Output the [x, y] coordinate of the center of the cell containing the given text.  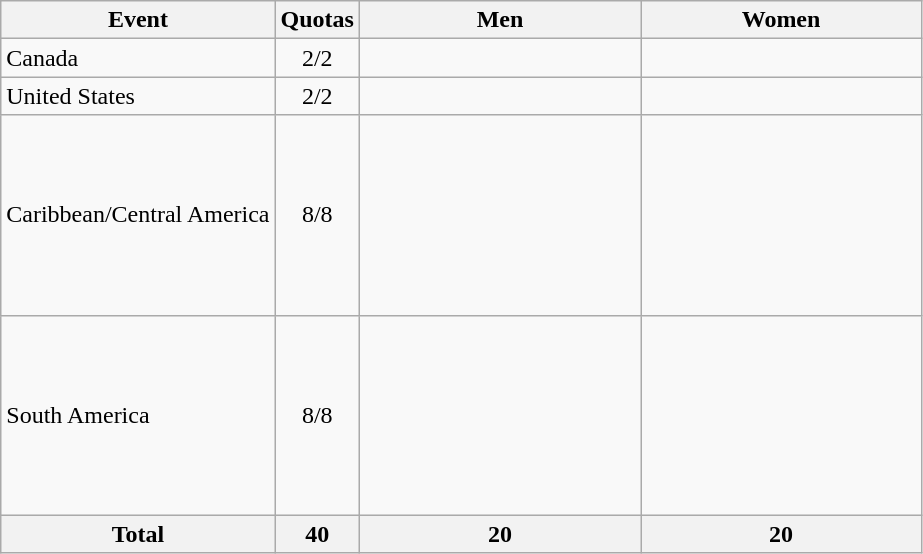
40 [317, 534]
Event [138, 20]
United States [138, 96]
South America [138, 415]
Total [138, 534]
Women [782, 20]
Canada [138, 58]
Men [500, 20]
Quotas [317, 20]
Caribbean/Central America [138, 215]
